Extract the (x, y) coordinate from the center of the cell holding the provided text.  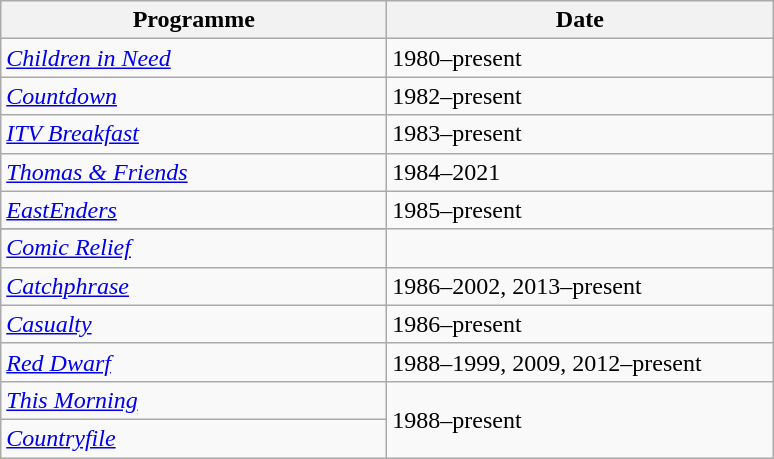
Casualty (194, 324)
EastEnders (194, 210)
1986–2002, 2013–present (580, 286)
Children in Need (194, 58)
Countryfile (194, 438)
1985–present (580, 210)
ITV Breakfast (194, 134)
Comic Relief (194, 248)
Date (580, 20)
1988–present (580, 419)
Red Dwarf (194, 362)
1984–2021 (580, 172)
Thomas & Friends (194, 172)
1988–1999, 2009, 2012–present (580, 362)
Catchphrase (194, 286)
Countdown (194, 96)
1982–present (580, 96)
This Morning (194, 400)
1980–present (580, 58)
Programme (194, 20)
1983–present (580, 134)
1986–present (580, 324)
